Identify which cell holds the provided text, then report its (x, y) central coordinate. 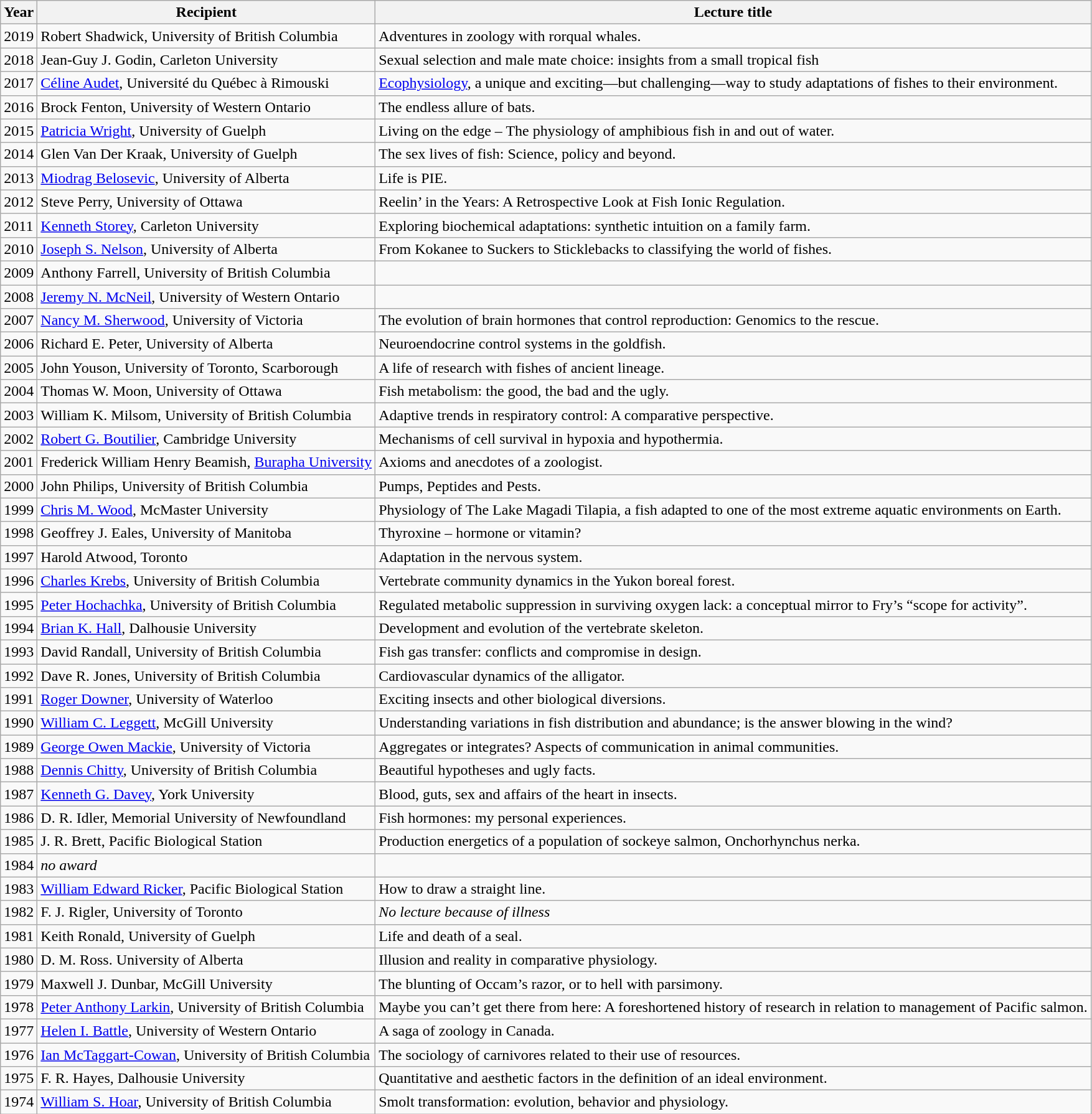
2002 (19, 439)
1982 (19, 912)
Charles Krebs, University of British Columbia (207, 581)
no award (207, 865)
1980 (19, 960)
Fish gas transfer: conflicts and compromise in design. (733, 652)
2001 (19, 462)
1992 (19, 675)
William K. Milsom, University of British Columbia (207, 415)
William Edward Ricker, Pacific Biological Station (207, 889)
Reelin’ in the Years: A Retrospective Look at Fish Ionic Regulation. (733, 202)
The blunting of Occam’s razor, or to hell with parsimony. (733, 983)
Jeremy N. McNeil, University of Western Ontario (207, 297)
2017 (19, 83)
2010 (19, 249)
From Kokanee to Suckers to Sticklebacks to classifying the world of fishes. (733, 249)
Miodrag Belosevic, University of Alberta (207, 178)
The endless allure of bats. (733, 107)
Kenneth Storey, Carleton University (207, 225)
1998 (19, 533)
Glen Van Der Kraak, University of Guelph (207, 154)
William C. Leggett, McGill University (207, 723)
Lecture title (733, 12)
Maxwell J. Dunbar, McGill University (207, 983)
Chris M. Wood, McMaster University (207, 510)
Illusion and reality in comparative physiology. (733, 960)
Neuroendocrine control systems in the goldfish. (733, 344)
Living on the edge – The physiology of amphibious fish in and out of water. (733, 131)
Life and death of a seal. (733, 936)
Exciting insects and other biological diversions. (733, 700)
Adaptive trends in respiratory control: A comparative perspective. (733, 415)
Dennis Chitty, University of British Columbia (207, 770)
Physiology of The Lake Magadi Tilapia, a fish adapted to one of the most extreme aquatic environments on Earth. (733, 510)
Axioms and anecdotes of a zoologist. (733, 462)
George Owen Mackie, University of Victoria (207, 747)
1991 (19, 700)
2012 (19, 202)
2009 (19, 273)
2018 (19, 60)
1981 (19, 936)
F. R. Hayes, Dalhousie University (207, 1079)
Vertebrate community dynamics in the Yukon boreal forest. (733, 581)
Thyroxine – hormone or vitamin? (733, 533)
Aggregates or integrates? Aspects of communication in animal communities. (733, 747)
1987 (19, 794)
Ian McTaggart-Cowan, University of British Columbia (207, 1055)
1985 (19, 841)
2013 (19, 178)
D. M. Ross. University of Alberta (207, 960)
Harold Atwood, Toronto (207, 557)
1999 (19, 510)
2008 (19, 297)
Frederick William Henry Beamish, Burapha University (207, 462)
John Youson, University of Toronto, Scarborough (207, 368)
1979 (19, 983)
Life is PIE. (733, 178)
Céline Audet, Université du Québec à Rimouski (207, 83)
1989 (19, 747)
Richard E. Peter, University of Alberta (207, 344)
The sociology of carnivores related to their use of resources. (733, 1055)
Peter Anthony Larkin, University of British Columbia (207, 1007)
J. R. Brett, Pacific Biological Station (207, 841)
Robert G. Boutilier, Cambridge University (207, 439)
2019 (19, 36)
Roger Downer, University of Waterloo (207, 700)
Fish hormones: my personal experiences. (733, 818)
2011 (19, 225)
Kenneth G. Davey, York University (207, 794)
1977 (19, 1031)
Exploring biochemical adaptations: synthetic intuition on a family farm. (733, 225)
The evolution of brain hormones that control reproduction: Genomics to the rescue. (733, 321)
1986 (19, 818)
Smolt transformation: evolution, behavior and physiology. (733, 1102)
1996 (19, 581)
2014 (19, 154)
Sexual selection and male mate choice: insights from a small tropical fish (733, 60)
Anthony Farrell, University of British Columbia (207, 273)
Adventures in zoology with rorqual whales. (733, 36)
Thomas W. Moon, University of Ottawa (207, 391)
A life of research with fishes of ancient lineage. (733, 368)
Keith Ronald, University of Guelph (207, 936)
2015 (19, 131)
2006 (19, 344)
No lecture because of illness (733, 912)
Peter Hochachka, University of British Columbia (207, 604)
1994 (19, 628)
Steve Perry, University of Ottawa (207, 202)
Understanding variations in fish distribution and abundance; is the answer blowing in the wind? (733, 723)
Jean-Guy J. Godin, Carleton University (207, 60)
The sex lives of fish: Science, policy and beyond. (733, 154)
2000 (19, 486)
Helen I. Battle, University of Western Ontario (207, 1031)
1983 (19, 889)
2007 (19, 321)
Pumps, Peptides and Pests. (733, 486)
1990 (19, 723)
Brian K. Hall, Dalhousie University (207, 628)
1997 (19, 557)
2004 (19, 391)
1993 (19, 652)
A saga of zoology in Canada. (733, 1031)
Patricia Wright, University of Guelph (207, 131)
1995 (19, 604)
2016 (19, 107)
Nancy M. Sherwood, University of Victoria (207, 321)
John Philips, University of British Columbia (207, 486)
How to draw a straight line. (733, 889)
1976 (19, 1055)
Adaptation in the nervous system. (733, 557)
Recipient (207, 12)
1988 (19, 770)
Cardiovascular dynamics of the alligator. (733, 675)
F. J. Rigler, University of Toronto (207, 912)
Brock Fenton, University of Western Ontario (207, 107)
2005 (19, 368)
Beautiful hypotheses and ugly facts. (733, 770)
1984 (19, 865)
Blood, guts, sex and affairs of the heart in insects. (733, 794)
William S. Hoar, University of British Columbia (207, 1102)
Robert Shadwick, University of British Columbia (207, 36)
1978 (19, 1007)
Maybe you can’t get there from here: A foreshortened history of research in relation to management of Pacific salmon. (733, 1007)
Geoffrey J. Eales, University of Manitoba (207, 533)
1974 (19, 1102)
Production energetics of a population of sockeye salmon, Onchorhynchus nerka. (733, 841)
Quantitative and aesthetic factors in the definition of an ideal environment. (733, 1079)
David Randall, University of British Columbia (207, 652)
D. R. Idler, Memorial University of Newfoundland (207, 818)
Year (19, 12)
Mechanisms of cell survival in hypoxia and hypothermia. (733, 439)
Development and evolution of the vertebrate skeleton. (733, 628)
Ecophysiology, a unique and exciting—but challenging—way to study adaptations of fishes to their environment. (733, 83)
2003 (19, 415)
1975 (19, 1079)
Joseph S. Nelson, University of Alberta (207, 249)
Fish metabolism: the good, the bad and the ugly. (733, 391)
Regulated metabolic suppression in surviving oxygen lack: a conceptual mirror to Fry’s “scope for activity”. (733, 604)
Dave R. Jones, University of British Columbia (207, 675)
